Determine the (X, Y) coordinate at the center of the cell enclosing the given text.  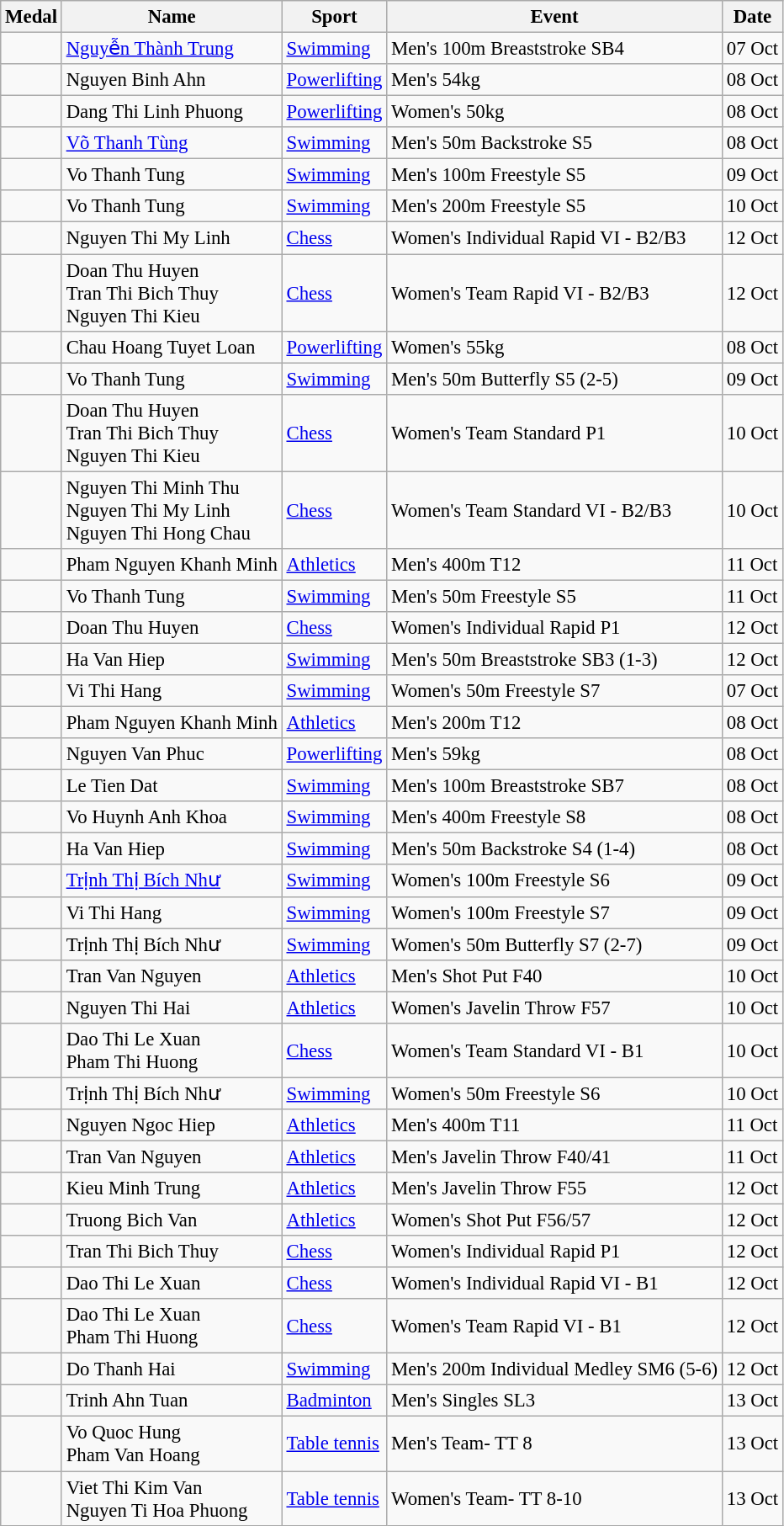
Men's 54kg (555, 80)
Nguyen Thi Hai (172, 1008)
Vo Huynh Anh Khoa (172, 817)
Men's Javelin Throw F55 (555, 1188)
Chau Hoang Tuyet Loan (172, 347)
Do Thanh Hai (172, 1369)
Women's 50m Freestyle S6 (555, 1093)
Event (555, 17)
Men's Team- TT 8 (555, 1444)
Women's Team Standard P1 (555, 433)
Badminton (334, 1401)
Men's 50m Butterfly S5 (2-5) (555, 379)
Men's 400m T12 (555, 565)
Women's Javelin Throw F57 (555, 1008)
Tran Thi Bich Thuy (172, 1252)
Medal (32, 17)
Women's Team Standard VI - B2/B3 (555, 510)
Nguyen Van Phuc (172, 754)
Nguyễn Thành Trung (172, 49)
Men's Singles SL3 (555, 1401)
Women's 100m Freestyle S7 (555, 912)
Women's Individual Rapid VI - B1 (555, 1284)
Sport (334, 17)
Trinh Ahn Tuan (172, 1401)
Date (752, 17)
Men's 100m Breaststroke SB7 (555, 786)
Dang Thi Linh Phuong (172, 112)
Women's Team Standard VI - B1 (555, 1050)
Women's Team- TT 8-10 (555, 1498)
Men's 200m Individual Medley SM6 (5-6) (555, 1369)
Le Tien Dat (172, 786)
Truong Bich Van (172, 1220)
Viet Thi Kim VanNguyen Ti Hoa Phuong (172, 1498)
Women's 50kg (555, 112)
Men's 50m Breaststroke SB3 (1-3) (555, 659)
Vo Quoc HungPham Van Hoang (172, 1444)
Nguyen Ngoc Hiep (172, 1125)
Men's 400m Freestyle S8 (555, 817)
Võ Thanh Tùng (172, 143)
Men's 400m T11 (555, 1125)
Nguyen Binh Ahn (172, 80)
Men's 200m Freestyle S5 (555, 206)
Women's Individual Rapid VI - B2/B3 (555, 238)
Men's 50m Backstroke S5 (555, 143)
Women's 50m Freestyle S7 (555, 691)
Men's 200m T12 (555, 723)
Men's 59kg (555, 754)
Nguyen Thi My Linh (172, 238)
Kieu Minh Trung (172, 1188)
Men's Javelin Throw F40/41 (555, 1156)
Men's Shot Put F40 (555, 976)
Men's 100m Breaststroke SB4 (555, 49)
Women's Team Rapid VI - B2/B3 (555, 293)
Men's 100m Freestyle S5 (555, 175)
Name (172, 17)
Men's 50m Backstroke S4 (1-4) (555, 849)
Women's Team Rapid VI - B1 (555, 1327)
Women's Shot Put F56/57 (555, 1220)
Doan Thu Huyen (172, 628)
Women's 50m Butterfly S7 (2-7) (555, 944)
Nguyen Thi Minh ThuNguyen Thi My LinhNguyen Thi Hong Chau (172, 510)
Dao Thi Le Xuan (172, 1284)
Men's 50m Freestyle S5 (555, 596)
Women's 100m Freestyle S6 (555, 881)
Women's 55kg (555, 347)
